Return the (x, y) coordinate for the center point of the cell that contains the specified text.  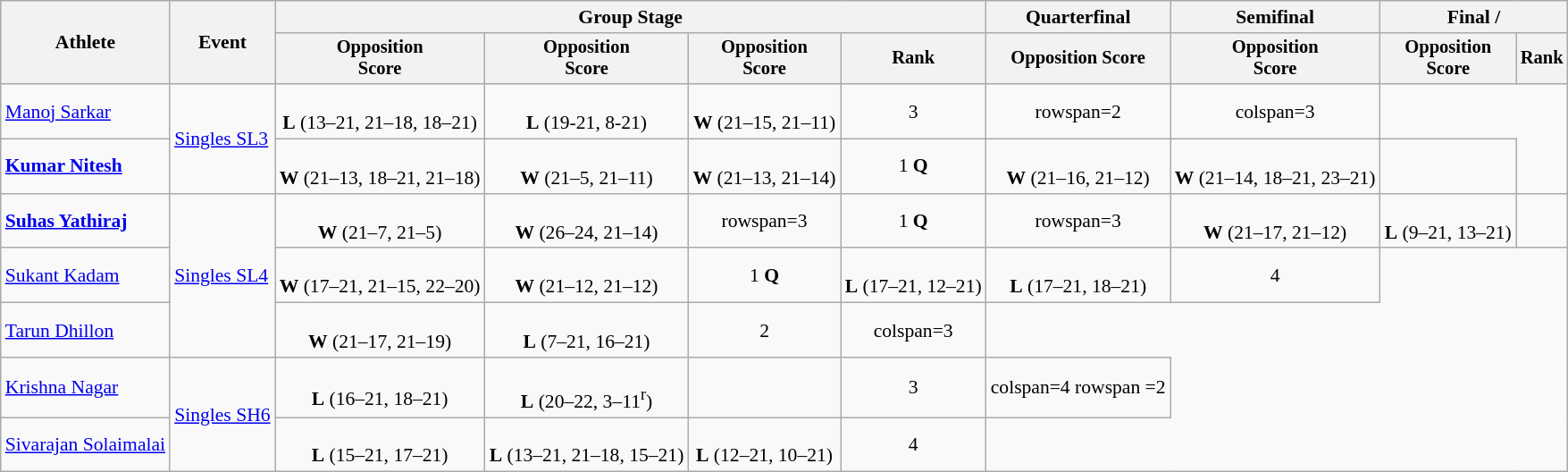
2 (764, 331)
L (16–21, 18–21) (381, 388)
Tarun Dhillon (86, 331)
L (19-21, 8-21) (587, 111)
W (21–13, 21–14) (764, 166)
W (21–7, 21–5) (381, 222)
L (9–21, 13–21) (1448, 222)
W (21–16, 21–12) (1078, 166)
Opposition Score (1078, 59)
Semifinal (1276, 17)
Krishna Nagar (86, 388)
W (17–21, 21–15, 22–20) (381, 275)
L (20–22, 3–11r) (587, 388)
L (17–21, 18–21) (1078, 275)
L (12–21, 10–21) (764, 445)
L (13–21, 21–18, 15–21) (587, 445)
Group Stage (631, 17)
W (21–13, 18–21, 21–18) (381, 166)
Kumar Nitesh (86, 166)
L (17–21, 12–21) (913, 275)
W (26–24, 21–14) (587, 222)
Singles SL3 (222, 139)
Athlete (86, 43)
Event (222, 43)
L (7–21, 16–21) (587, 331)
Quarterfinal (1078, 17)
W (21–14, 18–21, 23–21) (1276, 166)
W (21–12, 21–12) (587, 275)
W (21–17, 21–19) (381, 331)
L (15–21, 17–21) (381, 445)
Singles SH6 (222, 415)
Sukant Kadam (86, 275)
Singles SL4 (222, 275)
Manoj Sarkar (86, 111)
Suhas Yathiraj (86, 222)
Final / (1474, 17)
L (13–21, 21–18, 18–21) (381, 111)
colspan=4 rowspan =2 (1078, 388)
W (21–5, 21–11) (587, 166)
rowspan=2 (1078, 111)
Sivarajan Solaimalai (86, 445)
W (21–15, 21–11) (764, 111)
W (21–17, 21–12) (1276, 222)
